Detect which cell encompasses the target text, then output its (x, y) center coordinate. 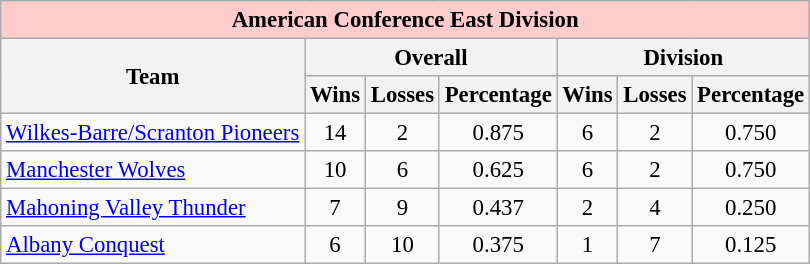
0.875 (498, 133)
Manchester Wolves (153, 170)
0.375 (498, 245)
Wilkes-Barre/Scranton Pioneers (153, 133)
0.625 (498, 170)
0.125 (751, 245)
Albany Conquest (153, 245)
0.250 (751, 208)
9 (402, 208)
14 (336, 133)
1 (588, 245)
Mahoning Valley Thunder (153, 208)
Division (683, 58)
Team (153, 76)
0.437 (498, 208)
Overall (431, 58)
4 (655, 208)
American Conference East Division (406, 20)
